Identify which cell holds the provided text, then report its [X, Y] central coordinate. 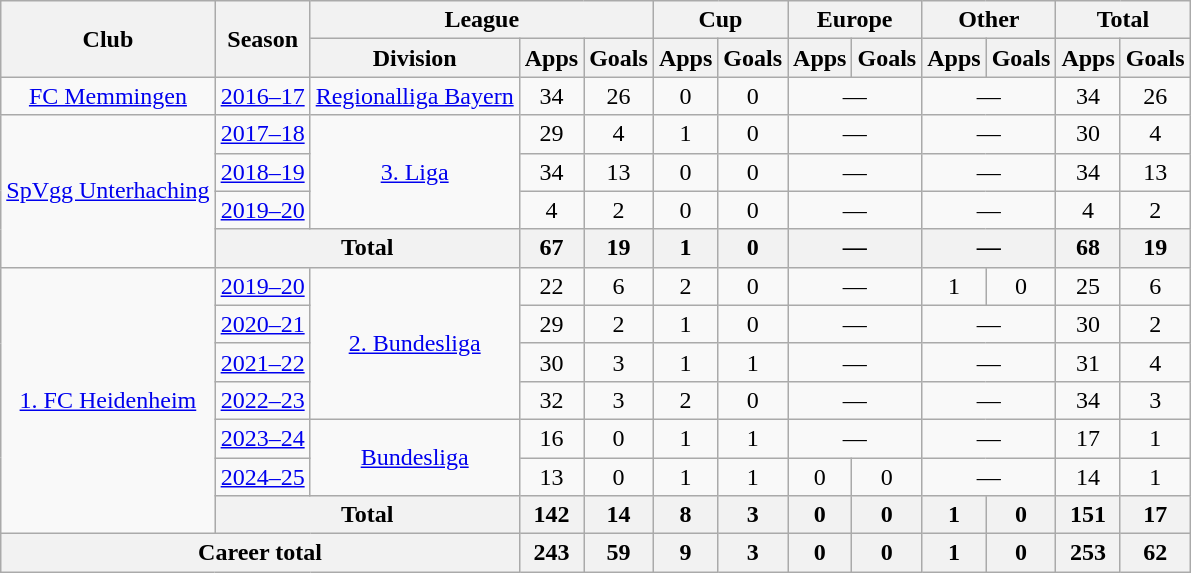
62 [1155, 553]
2021–22 [262, 362]
1. FC Heidenheim [108, 400]
3. Liga [414, 172]
8 [685, 515]
Bundesliga [414, 457]
FC Memmingen [108, 96]
2024–25 [262, 477]
2022–23 [262, 400]
Regionalliga Bayern [414, 96]
243 [551, 553]
253 [1088, 553]
2. Bundesliga [414, 343]
Season [262, 39]
59 [619, 553]
League [482, 20]
2020–21 [262, 324]
31 [1088, 362]
25 [1088, 286]
32 [551, 400]
2023–24 [262, 438]
16 [551, 438]
SpVgg Unterhaching [108, 191]
9 [685, 553]
142 [551, 515]
2017–18 [262, 134]
Division [414, 58]
Cup [720, 20]
22 [551, 286]
Europe [855, 20]
Other [989, 20]
68 [1088, 248]
Career total [260, 553]
2016–17 [262, 96]
151 [1088, 515]
2018–19 [262, 172]
67 [551, 248]
Club [108, 39]
